Capture the cell that displays the provided text and extract its (x, y) central coordinate. 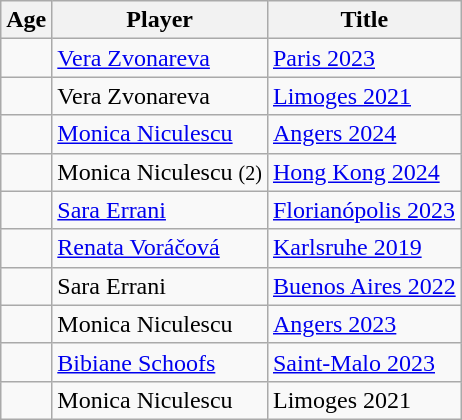
Title (364, 20)
Paris 2023 (364, 58)
Karlsruhe 2019 (364, 248)
Saint-Malo 2023 (364, 362)
Angers 2023 (364, 324)
Bibiane Schoofs (160, 362)
Age (26, 20)
Angers 2024 (364, 134)
Renata Voráčová (160, 248)
Player (160, 20)
Monica Niculescu (2) (160, 172)
Buenos Aires 2022 (364, 286)
Hong Kong 2024 (364, 172)
Florianópolis 2023 (364, 210)
